Detect which cell encompasses the target text, then output its (x, y) center coordinate. 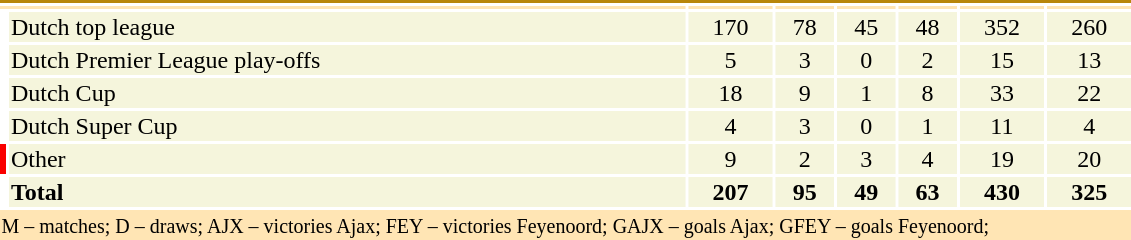
430 (1002, 192)
78 (805, 27)
33 (1002, 93)
45 (866, 27)
207 (730, 192)
5 (730, 60)
15 (1002, 60)
Dutch Premier League play-offs (347, 60)
Other (347, 159)
19 (1002, 159)
8 (927, 93)
11 (1002, 126)
48 (927, 27)
49 (866, 192)
63 (927, 192)
Dutch Cup (347, 93)
170 (730, 27)
Dutch top league (347, 27)
95 (805, 192)
Dutch Super Cup (347, 126)
Total (347, 192)
352 (1002, 27)
18 (730, 93)
